From the cell containing the given text, extract its center point as [x, y] coordinate. 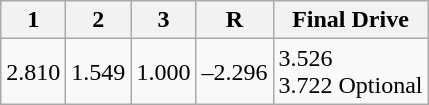
1.000 [164, 72]
3 [164, 20]
1.549 [98, 72]
R [234, 20]
–2.296 [234, 72]
1 [34, 20]
2 [98, 20]
2.810 [34, 72]
Final Drive [350, 20]
3.5263.722 Optional [350, 72]
